For the text-containing cell, return its midpoint in (X, Y) coordinate format. 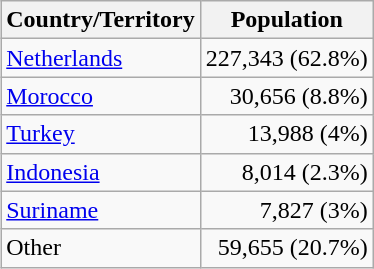
Morocco (100, 96)
Suriname (100, 210)
30,656 (8.8%) (286, 96)
227,343 (62.8%) (286, 58)
59,655 (20.7%) (286, 248)
Indonesia (100, 172)
Netherlands (100, 58)
8,014 (2.3%) (286, 172)
Population (286, 20)
13,988 (4%) (286, 134)
Other (100, 248)
Turkey (100, 134)
Country/Territory (100, 20)
7,827 (3%) (286, 210)
